For the text-containing cell, return its midpoint in (x, y) coordinate format. 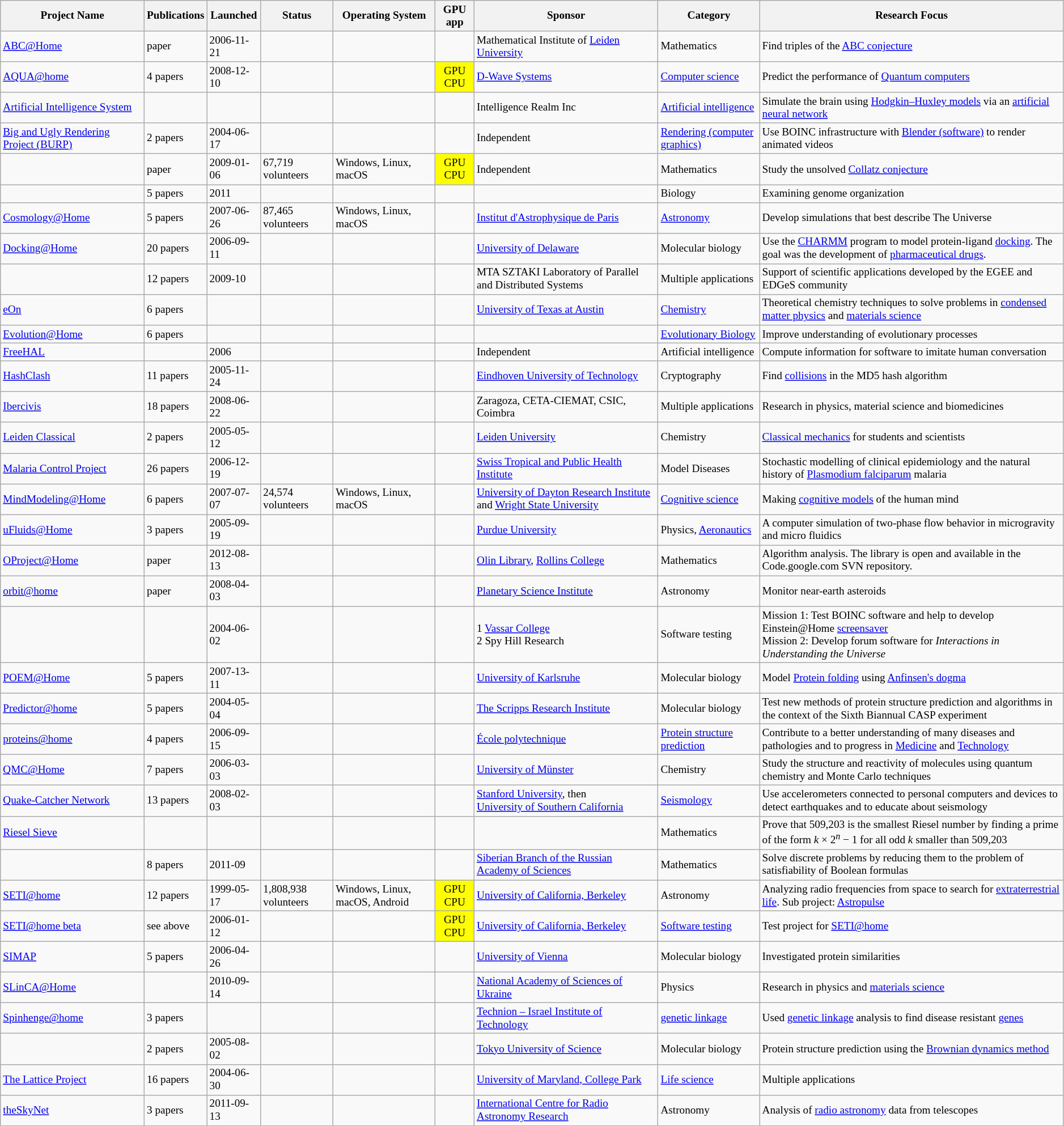
QMC@Home (73, 770)
Swiss Tropical and Public Health Institute (566, 468)
SIMAP (73, 957)
FreeHAL (73, 352)
18 papers (176, 407)
Cryptography (709, 376)
2005-05-12 (234, 437)
2011-09-13 (234, 1110)
Cosmology@Home (73, 218)
Study the unsolved Collatz conjecture (912, 169)
Intelligence Realm Inc (566, 108)
2006-01-12 (234, 926)
Eindhoven University of Technology (566, 376)
Sponsor (566, 16)
2006-09-11 (234, 248)
Technion – Israel Institute of Technology (566, 1018)
University of Texas at Austin (566, 309)
2011 (234, 193)
POEM@Home (73, 678)
2006-11-21 (234, 46)
MTA SZTAKI Laboratory of Parallel and Distributed Systems (566, 279)
2004-06-30 (234, 1080)
Windows, Linux, macOS, Android (384, 895)
2008-06-22 (234, 407)
Evolution@Home (73, 334)
Publications (176, 16)
Theoretical chemistry techniques to solve problems in condensed matter physics and materials science (912, 309)
Examining genome organization (912, 193)
GPU app (455, 16)
Spinhenge@home (73, 1018)
16 papers (176, 1080)
Research in physics and materials science (912, 987)
The Lattice Project (73, 1080)
Big and Ugly Rendering Project (BURP) (73, 138)
11 papers (176, 376)
École polytechnique (566, 739)
2007-06-26 (234, 218)
Physics, Aeronautics (709, 530)
Investigated protein similarities (912, 957)
SLinCA@Home (73, 987)
Ibercivis (73, 407)
8 papers (176, 865)
Use accelerometers connected to personal computers and devices to detect earthquakes and to educate about seismology (912, 801)
2006-09-15 (234, 739)
2004-06-02 (234, 635)
Algorithm analysis. The library is open and available in the Code.google.com SVN repository. (912, 560)
20 papers (176, 248)
2008-02-03 (234, 801)
1,808,938 volunteers (297, 895)
2006-12-19 (234, 468)
A computer simulation of two-phase flow behavior in microgravity and micro fluidics (912, 530)
2004-05-04 (234, 708)
Category (709, 16)
Institut d'Astrophysique de Paris (566, 218)
Computer science (709, 77)
Predict the performance of Quantum computers (912, 77)
2006-04-26 (234, 957)
Tokyo University of Science (566, 1049)
Zaragoza, CETA-CIEMAT, CSIC, Coimbra (566, 407)
Seismology (709, 801)
Classical mechanics for students and scientists (912, 437)
Model Protein folding using Anfinsen's dogma (912, 678)
Develop simulations that best describe The Universe (912, 218)
87,465 volunteers (297, 218)
Planetary Science Institute (566, 591)
Stanford University, thenUniversity of Southern California (566, 801)
Launched (234, 16)
Analyzing radio frequencies from space to search for extraterrestrial life. Sub project: Astropulse (912, 895)
Contribute to a better understanding of many diseases and pathologies and to progress in Medicine and Technology (912, 739)
Life science (709, 1080)
OProject@Home (73, 560)
Purdue University (566, 530)
2011-09 (234, 865)
Cognitive science (709, 499)
2010-09-14 (234, 987)
Model Diseases (709, 468)
Making cognitive models of the human mind (912, 499)
2008-12-10 (234, 77)
1 Vassar College2 Spy Hill Research (566, 635)
The Scripps Research Institute (566, 708)
1999-05-17 (234, 895)
2005-09-19 (234, 530)
Study the structure and reactivity of molecules using quantum chemistry and Monte Carlo techniques (912, 770)
Research Focus (912, 16)
Siberian Branch of the Russian Academy of Sciences (566, 865)
genetic linkage (709, 1018)
Leiden Classical (73, 437)
Quake-Catcher Network (73, 801)
Olin Library, Rollins College (566, 560)
Test project for SETI@home (912, 926)
Support of scientific applications developed by the EGEE and EDGeS community (912, 279)
7 papers (176, 770)
Protein structure prediction (709, 739)
University of Vienna (566, 957)
University of Karlsruhe (566, 678)
2008-04-03 (234, 591)
Used genetic linkage analysis to find disease resistant genes (912, 1018)
see above (176, 926)
2009-01-06 (234, 169)
Mathematical Institute of Leiden University (566, 46)
Protein structure prediction using the Brownian dynamics method (912, 1049)
SETI@home (73, 895)
ABC@Home (73, 46)
13 papers (176, 801)
Physics (709, 987)
26 papers (176, 468)
67,719 volunteers (297, 169)
proteins@home (73, 739)
Docking@Home (73, 248)
2007-07-07 (234, 499)
Biology (709, 193)
Prove that 509,203 is the smallest Riesel number by finding a prime of the form k × 2n − 1 for all odd k smaller than 509,203 (912, 833)
HashClash (73, 376)
Evolutionary Biology (709, 334)
Status (297, 16)
Find collisions in the MD5 hash algorithm (912, 376)
University of Delaware (566, 248)
Solve discrete problems by reducing them to the problem of satisfiability of Boolean formulas (912, 865)
Analysis of radio astronomy data from telescopes (912, 1110)
Test new methods of protein structure prediction and algorithms in the context of the Sixth Biannual CASP experiment (912, 708)
University of Münster (566, 770)
University of Maryland, College Park (566, 1080)
orbit@home (73, 591)
eOn (73, 309)
Riesel Sieve (73, 833)
Improve understanding of evolutionary processes (912, 334)
Use the CHARMM program to model protein-ligand docking. The goal was the development of pharmaceutical drugs. (912, 248)
24,574 volunteers (297, 499)
International Centre for Radio Astronomy Research (566, 1110)
Rendering (computer graphics) (709, 138)
Predictor@home (73, 708)
D-Wave Systems (566, 77)
uFluids@Home (73, 530)
2005-08-02 (234, 1049)
Malaria Control Project (73, 468)
2006 (234, 352)
2012-08-13 (234, 560)
Find triples of the ABC conjecture (912, 46)
Monitor near-earth asteroids (912, 591)
2007-13-11 (234, 678)
AQUA@home (73, 77)
Use BOINC infrastructure with Blender (software) to render animated videos (912, 138)
2009-10 (234, 279)
2004-06-17 (234, 138)
2005-11-24 (234, 376)
Compute information for software to imitate human conversation (912, 352)
2006-03-03 (234, 770)
Project Name (73, 16)
Operating System (384, 16)
MindModeling@Home (73, 499)
Stochastic modelling of clinical epidemiology and the natural history of Plasmodium falciparum malaria (912, 468)
SETI@home beta (73, 926)
Leiden University (566, 437)
theSkyNet (73, 1110)
Simulate the brain using Hodgkin–Huxley models via an artificial neural network (912, 108)
University of Dayton Research Institute and Wright State University (566, 499)
Artificial Intelligence System (73, 108)
National Academy of Sciences of Ukraine (566, 987)
Research in physics, material science and biomedicines (912, 407)
